Determine the [x, y] coordinate at the center of the cell enclosing the given text.  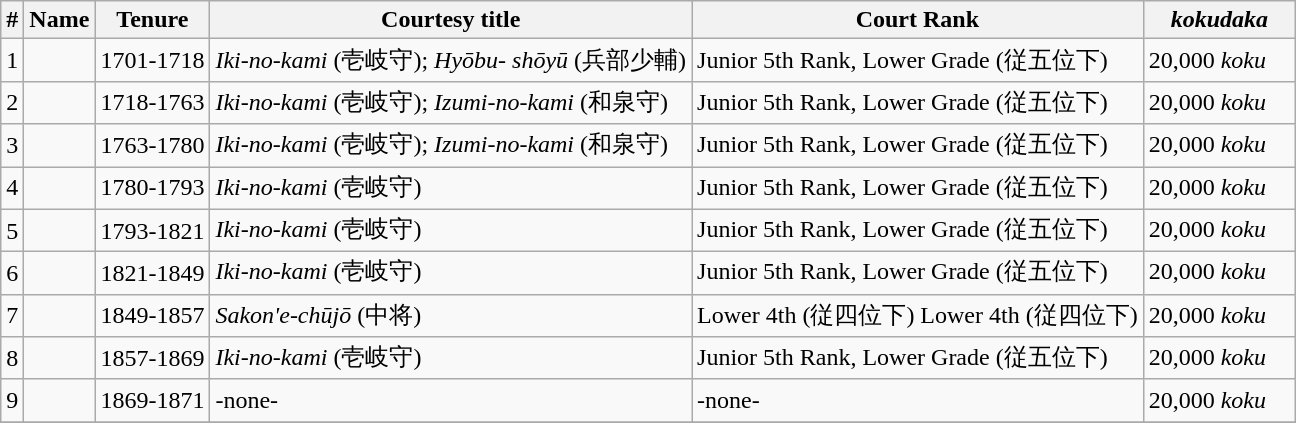
Courtesy title [451, 20]
1793-1821 [152, 230]
Tenure [152, 20]
9 [12, 400]
Court Rank [918, 20]
6 [12, 274]
7 [12, 316]
3 [12, 146]
4 [12, 188]
1718-1763 [152, 102]
1849-1857 [152, 316]
1763-1780 [152, 146]
5 [12, 230]
1 [12, 60]
8 [12, 358]
# [12, 20]
Iki-no-kami (壱岐守); Hyōbu- shōyū (兵部少輔) [451, 60]
1857-1869 [152, 358]
1780-1793 [152, 188]
Lower 4th (従四位下) Lower 4th (従四位下) [918, 316]
1869-1871 [152, 400]
Name [60, 20]
Sakon'e-chūjō (中将) [451, 316]
2 [12, 102]
1701-1718 [152, 60]
kokudaka [1219, 20]
1821-1849 [152, 274]
